Extract the [x, y] coordinate from the center of the cell holding the provided text.  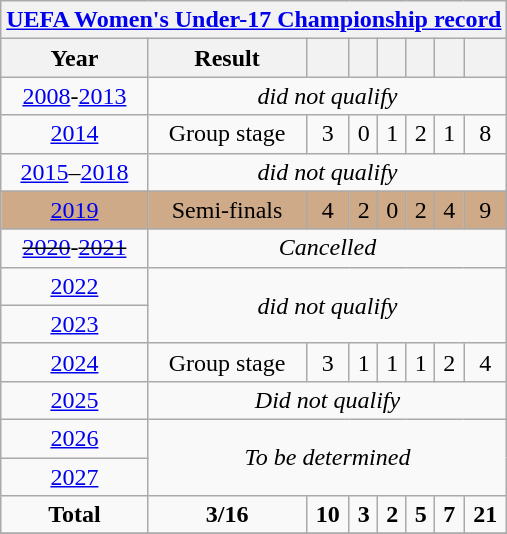
10 [328, 515]
5 [420, 515]
7 [450, 515]
Did not qualify [328, 400]
2026 [74, 438]
2015–2018 [74, 172]
3/16 [227, 515]
Result [227, 58]
UEFA Women's Under-17 Championship record [254, 20]
2019 [74, 210]
2008-2013 [74, 96]
8 [486, 134]
2025 [74, 400]
2014 [74, 134]
2023 [74, 324]
To be determined [328, 457]
9 [486, 210]
2024 [74, 362]
Total [74, 515]
2022 [74, 286]
Cancelled [328, 248]
Year [74, 58]
2027 [74, 477]
Semi-finals [227, 210]
21 [486, 515]
2020-2021 [74, 248]
